Search for the cell housing the specified text and yield its [X, Y] center coordinate. 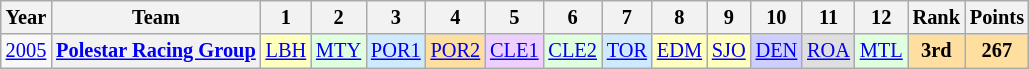
10 [777, 17]
11 [828, 17]
2005 [26, 51]
7 [627, 17]
267 [997, 51]
MTL [882, 51]
3 [396, 17]
2 [338, 17]
4 [456, 17]
DEN [777, 51]
Rank [936, 17]
Points [997, 17]
POR2 [456, 51]
LBH [286, 51]
Year [26, 17]
POR1 [396, 51]
ROA [828, 51]
CLE2 [572, 51]
1 [286, 17]
Polestar Racing Group [156, 51]
9 [729, 17]
6 [572, 17]
3rd [936, 51]
SJO [729, 51]
MTY [338, 51]
TOR [627, 51]
8 [680, 17]
5 [514, 17]
Team [156, 17]
CLE1 [514, 51]
12 [882, 17]
EDM [680, 51]
